Extract the (x, y) coordinate from the center of the cell holding the provided text.  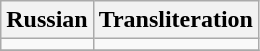
Russian (47, 20)
Transliteration (176, 20)
